Return (X, Y) of the center of cell containing provided text 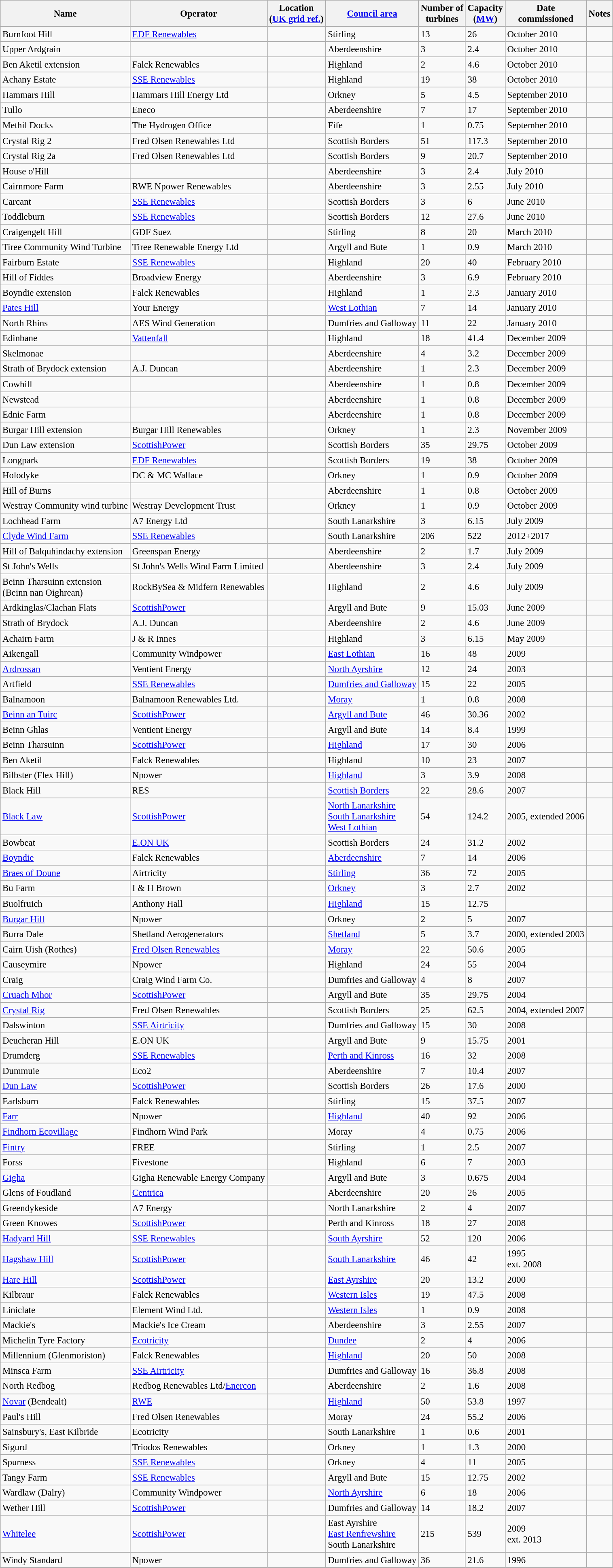
Clyde Wind Farm (66, 536)
Beinn Tharsuinn (66, 745)
4.5 (485, 95)
Hagshaw Hill (66, 1259)
13.2 (485, 1279)
Ardrossan (66, 669)
West Lothian (372, 308)
Novar (Bendealt) (66, 1401)
May 2009 (545, 639)
North Lanarkshire (372, 1208)
1999 (545, 730)
1.6 (485, 1386)
13 (442, 34)
51 (442, 141)
3.9 (485, 775)
Location(UK grid ref.) (296, 14)
Crystal Rig 2 (66, 141)
55 (485, 965)
Michelin Tyre Factory (66, 1341)
GDF Suez (198, 232)
Findhorn Ecovillage (66, 1132)
Capacity(MW) (485, 14)
November 2009 (545, 430)
23 (485, 760)
8.4 (485, 730)
Toddleburn (66, 217)
St John's Wells (66, 567)
1996 (545, 1560)
15.03 (485, 608)
Braes of Doune (66, 873)
Methil Docks (66, 125)
Bowbeat (66, 843)
Cairn Uish (Rothes) (66, 949)
Craigengelt Hill (66, 232)
Eco2 (198, 1071)
Boyndie extension (66, 293)
Triodos Renewables (198, 1447)
Sigurd (66, 1447)
Dun Law extension (66, 445)
Crystal Rig 2a (66, 156)
Fivestone (198, 1162)
Anthony Hall (198, 904)
Fairburn Estate (66, 262)
North LanarkshireSouth LanarkshireWest Lothian (372, 817)
1997 (545, 1401)
Paul's Hill (66, 1417)
Dalswinton (66, 1025)
3.2 (485, 354)
Hammars Hill Energy Ltd (198, 95)
Achairn Farm (66, 639)
Ben Aketil extension (66, 65)
Burra Dale (66, 934)
Millennium (Glenmoriston) (66, 1356)
Kilbraur (66, 1295)
3.7 (485, 934)
Farr (66, 1116)
South Ayrshire (372, 1238)
Forss (66, 1162)
A7 Energy (198, 1208)
53.8 (485, 1401)
Notes (600, 14)
Achany Estate (66, 80)
1.3 (485, 1447)
20.7 (485, 156)
Cruach Mhor (66, 995)
Element Wind Ltd. (198, 1310)
Ardkinglas/Clachan Flats (66, 608)
Beinn an Tuirc (66, 715)
Spurness (66, 1462)
Hill of Fiddes (66, 278)
Gigha (66, 1178)
17.6 (485, 1086)
Cowhill (66, 384)
House o'Hill (66, 171)
Redbog Renewables Ltd/Enercon (198, 1386)
37.5 (485, 1101)
A7 Energy Ltd (198, 521)
North Rhins (66, 323)
Pates Hill (66, 308)
Hill of Balquhindachy extension (66, 552)
AES Wind Generation (198, 323)
Balnamoon (66, 699)
Burnfoot Hill (66, 34)
539 (485, 1534)
Tangy Farm (66, 1477)
Tiree Community Wind Turbine (66, 247)
Artfield (66, 684)
Westray Community wind turbine (66, 506)
Vattenfall (198, 338)
Newstead (66, 399)
Carcant (66, 202)
47.5 (485, 1295)
Strath of Brydock extension (66, 369)
Greendykeside (66, 1208)
Findhorn Wind Park (198, 1132)
Fintry (66, 1147)
Mackie's (66, 1325)
50.6 (485, 949)
42 (485, 1259)
Broadview Energy (198, 278)
Burgar Hill (66, 919)
1.7 (485, 552)
Fife (372, 125)
Number ofturbines (442, 14)
6.9 (485, 278)
Crystal Rig (66, 1010)
Drumderg (66, 1056)
31.2 (485, 843)
52 (442, 1238)
2012+2017 (545, 536)
48 (485, 654)
East AyrshireEast RenfrewshireSouth Lanarkshire (372, 1534)
124.2 (485, 817)
2.7 (485, 889)
27 (485, 1223)
Black Law (66, 817)
DC & MC Wallace (198, 475)
Beinn Tharsuinn extension(Beinn nan Oighrean) (66, 588)
Dun Law (66, 1086)
Longpark (66, 460)
Ben Aketil (66, 760)
21.6 (485, 1560)
Mackie's Ice Cream (198, 1325)
Tullo (66, 110)
East Lothian (372, 654)
Hammars Hill (66, 95)
I & H Brown (198, 889)
Your Energy (198, 308)
Black Hill (66, 791)
Council area (372, 14)
Strath of Brydock (66, 623)
St John's Wells Wind Farm Limited (198, 567)
18.2 (485, 1508)
1995ext. 2008 (545, 1259)
10 (442, 760)
Bilbster (Flex Hill) (66, 775)
Causeymire (66, 965)
Operator (198, 14)
Boyndie (66, 858)
Eneco (198, 110)
Centrica (198, 1192)
Earlsburn (66, 1101)
Minsca Farm (66, 1371)
Wether Hill (66, 1508)
Burgar Hill Renewables (198, 430)
Sainsbury's, East Kilbride (66, 1432)
FREE (198, 1147)
Green Knowes (66, 1223)
Dundee (372, 1341)
32 (485, 1056)
Hill of Burns (66, 490)
15.75 (485, 1041)
30.36 (485, 715)
Datecommissioned (545, 14)
Upper Ardgrain (66, 49)
120 (485, 1238)
Skelmonae (66, 354)
215 (442, 1534)
Name (66, 14)
Cairnmore Farm (66, 186)
East Ayrshire (372, 1279)
Edinbane (66, 338)
2004, extended 2007 (545, 1010)
Whitelee (66, 1534)
J & R Innes (198, 639)
10.4 (485, 1071)
Windy Standard (66, 1560)
Greenspan Energy (198, 552)
Ednie Farm (66, 414)
Dummuie (66, 1071)
Craig (66, 980)
Wardlaw (Dalry) (66, 1493)
Craig Wind Farm Co. (198, 980)
72 (485, 873)
Shetland (372, 934)
Aikengall (66, 654)
Liniclate (66, 1310)
Glens of Foudland (66, 1192)
2009 (545, 654)
Lochhead Farm (66, 521)
41.4 (485, 338)
RWE Npower Renewables (198, 186)
Deucheran Hill (66, 1041)
55.2 (485, 1417)
62.5 (485, 1010)
54 (442, 817)
Gigha Renewable Energy Company (198, 1178)
28.6 (485, 791)
0.6 (485, 1432)
2009ext. 2013 (545, 1534)
RockBySea & Midfern Renewables (198, 588)
Buolfruich (66, 904)
2.5 (485, 1147)
RES (198, 791)
Westray Development Trust (198, 506)
36.8 (485, 1371)
92 (485, 1116)
Tiree Renewable Energy Ltd (198, 247)
Beinn Ghlas (66, 730)
Hadyard Hill (66, 1238)
25 (442, 1010)
Burgar Hill extension (66, 430)
Bu Farm (66, 889)
Balnamoon Renewables Ltd. (198, 699)
The Hydrogen Office (198, 125)
0.675 (485, 1178)
Hare Hill (66, 1279)
522 (485, 536)
Holodyke (66, 475)
Airtricity (198, 873)
North Redbog (66, 1386)
27.6 (485, 217)
2005, extended 2006 (545, 817)
2000, extended 2003 (545, 934)
Shetland Aerogenerators (198, 934)
117.3 (485, 141)
RWE (198, 1401)
206 (442, 536)
